Return the [x, y] coordinate for the center point of the cell that contains the specified text.  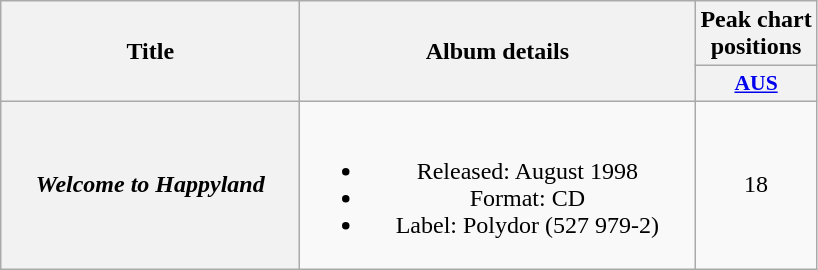
Album details [498, 52]
AUS [756, 84]
Released: August 1998Format: CDLabel: Polydor (527 979-2) [498, 184]
Peak chartpositions [756, 34]
Title [150, 52]
18 [756, 184]
Welcome to Happyland [150, 184]
